Search for the cell housing the specified text and yield its [X, Y] center coordinate. 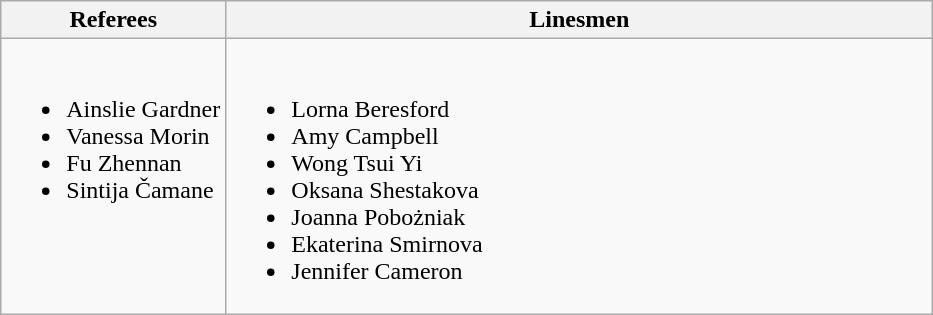
Referees [114, 20]
Lorna Beresford Amy Campbell Wong Tsui Yi Oksana Shestakova Joanna Pobożniak Ekaterina Smirnova Jennifer Cameron [580, 176]
Linesmen [580, 20]
Ainslie Gardner Vanessa Morin Fu Zhennan Sintija Čamane [114, 176]
